Search for the cell housing the specified text and yield its [X, Y] center coordinate. 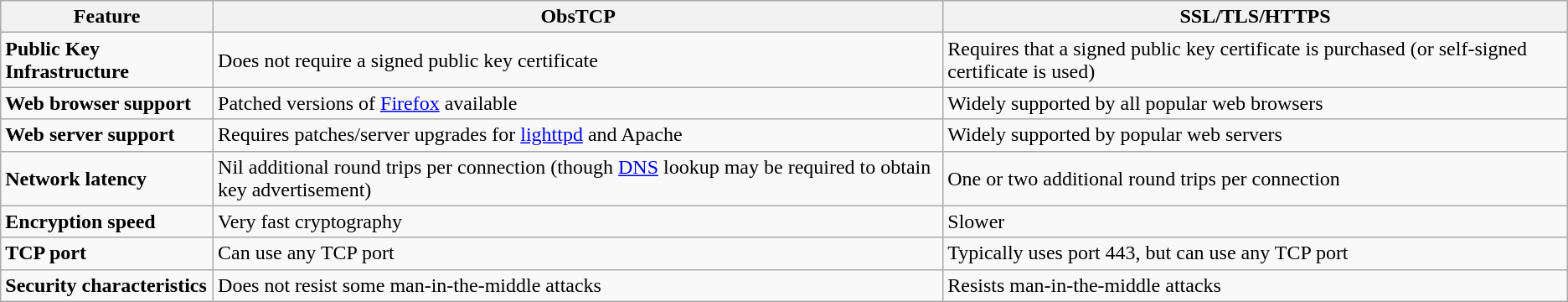
TCP port [107, 253]
Very fast cryptography [578, 221]
Requires that a signed public key certificate is purchased (or self-signed certificate is used) [1256, 60]
Feature [107, 17]
Security characteristics [107, 285]
Nil additional round trips per connection (though DNS lookup may be required to obtain key advertisement) [578, 178]
Typically uses port 443, but can use any TCP port [1256, 253]
Requires patches/server upgrades for lighttpd and Apache [578, 135]
SSL/TLS/HTTPS [1256, 17]
Can use any TCP port [578, 253]
Widely supported by all popular web browsers [1256, 103]
Encryption speed [107, 221]
ObsTCP [578, 17]
Slower [1256, 221]
Does not resist some man-in-the-middle attacks [578, 285]
Public Key Infrastructure [107, 60]
Web server support [107, 135]
Web browser support [107, 103]
Widely supported by popular web servers [1256, 135]
Patched versions of Firefox available [578, 103]
One or two additional round trips per connection [1256, 178]
Resists man-in-the-middle attacks [1256, 285]
Network latency [107, 178]
Does not require a signed public key certificate [578, 60]
